Locate the cell with the specified text and output its (X, Y) center coordinate. 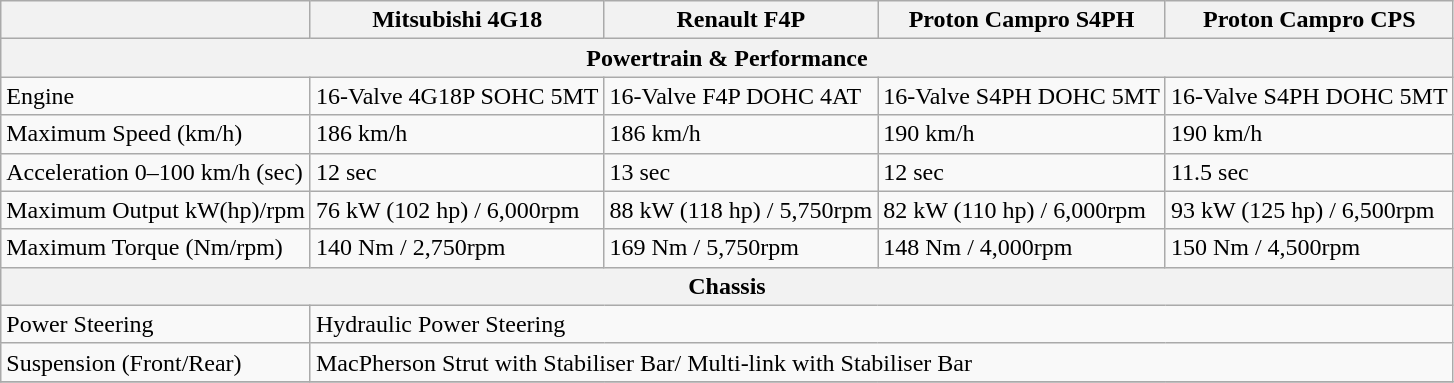
Mitsubishi 4G18 (457, 20)
Proton Campro CPS (1309, 20)
82 kW (110 hp) / 6,000rpm (1022, 210)
Maximum Output kW(hp)/rpm (156, 210)
16-Valve 4G18P SOHC 5MT (457, 96)
16-Valve F4P DOHC 4AT (741, 96)
13 sec (741, 172)
148 Nm / 4,000rpm (1022, 248)
Engine (156, 96)
Maximum Torque (Nm/rpm) (156, 248)
Suspension (Front/Rear) (156, 362)
88 kW (118 hp) / 5,750rpm (741, 210)
Renault F4P (741, 20)
Hydraulic Power Steering (882, 324)
93 kW (125 hp) / 6,500rpm (1309, 210)
150 Nm / 4,500rpm (1309, 248)
Chassis (727, 286)
169 Nm / 5,750rpm (741, 248)
11.5 sec (1309, 172)
Proton Campro S4PH (1022, 20)
76 kW (102 hp) / 6,000rpm (457, 210)
Power Steering (156, 324)
Powertrain & Performance (727, 58)
Acceleration 0–100 km/h (sec) (156, 172)
MacPherson Strut with Stabiliser Bar/ Multi-link with Stabiliser Bar (882, 362)
140 Nm / 2,750rpm (457, 248)
Maximum Speed (km/h) (156, 134)
